From the cell containing the given text, extract its center point as (X, Y) coordinate. 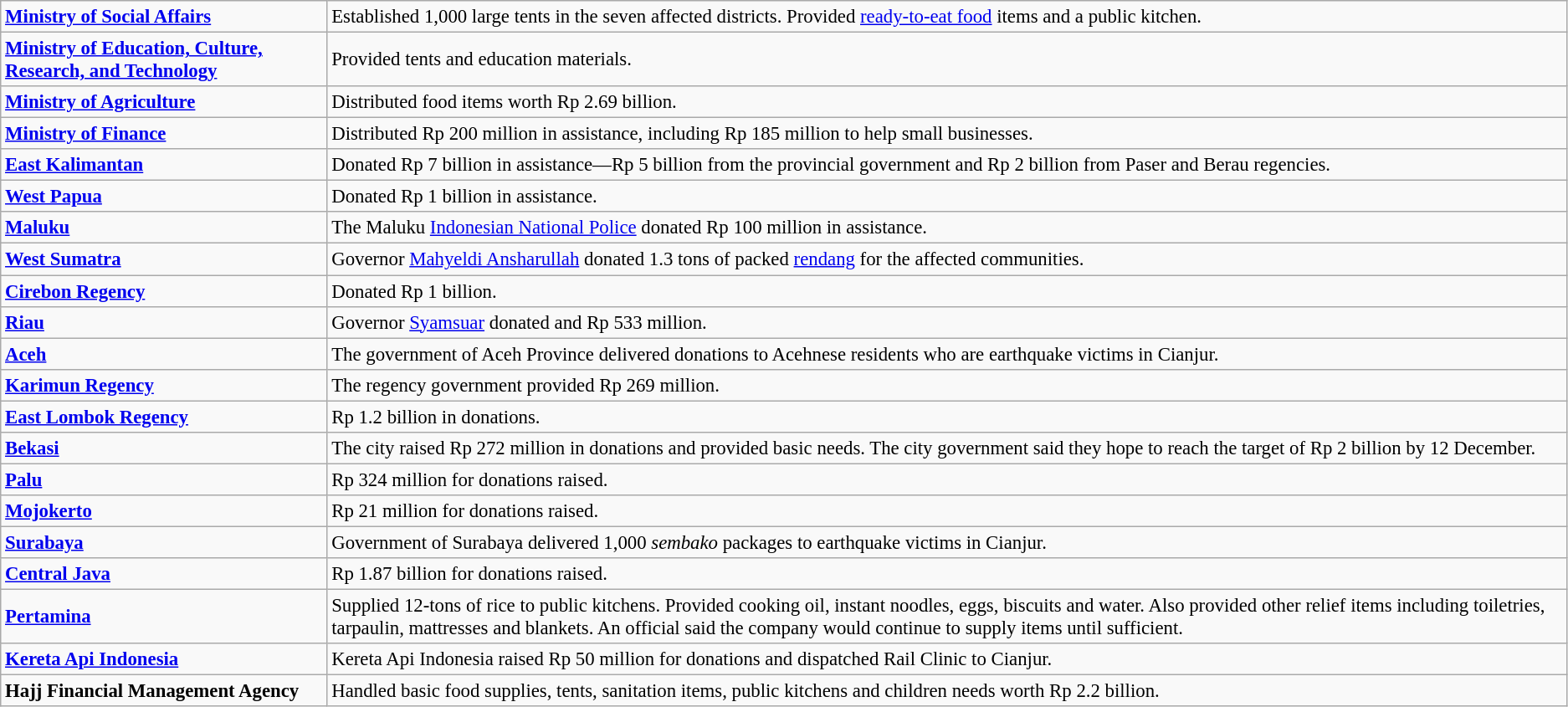
Hajj Financial Management Agency (164, 691)
Donated Rp 1 billion. (947, 291)
Ministry of Education, Culture, Research, and Technology (164, 60)
The regency government provided Rp 269 million. (947, 385)
Mojokerto (164, 511)
Aceh (164, 354)
Government of Surabaya delivered 1,000 sembako packages to earthquake victims in Cianjur. (947, 542)
West Papua (164, 197)
Rp 324 million for donations raised. (947, 479)
Kereta Api Indonesia raised Rp 50 million for donations and dispatched Rail Clinic to Cianjur. (947, 659)
Provided tents and education materials. (947, 60)
East Lombok Regency (164, 417)
The Maluku Indonesian National Police donated Rp 100 million in assistance. (947, 228)
Karimun Regency (164, 385)
West Sumatra (164, 259)
Surabaya (164, 542)
Distributed Rp 200 million in assistance, including Rp 185 million to help small businesses. (947, 134)
Ministry of Finance (164, 134)
Pertamina (164, 617)
Established 1,000 large tents in the seven affected districts. Provided ready-to-eat food items and a public kitchen. (947, 17)
Cirebon Regency (164, 291)
Ministry of Social Affairs (164, 17)
East Kalimantan (164, 165)
The government of Aceh Province delivered donations to Acehnese residents who are earthquake victims in Cianjur. (947, 354)
Governor Syamsuar donated and Rp 533 million. (947, 322)
Distributed food items worth Rp 2.69 billion. (947, 102)
Handled basic food supplies, tents, sanitation items, public kitchens and children needs worth Rp 2.2 billion. (947, 691)
Rp 1.87 billion for donations raised. (947, 574)
Rp 21 million for donations raised. (947, 511)
Bekasi (164, 448)
Palu (164, 479)
Rp 1.2 billion in donations. (947, 417)
Donated Rp 1 billion in assistance. (947, 197)
Kereta Api Indonesia (164, 659)
Donated Rp 7 billion in assistance—Rp 5 billion from the provincial government and Rp 2 billion from Paser and Berau regencies. (947, 165)
Ministry of Agriculture (164, 102)
Maluku (164, 228)
Governor Mahyeldi Ansharullah donated 1.3 tons of packed rendang for the affected communities. (947, 259)
Riau (164, 322)
Central Java (164, 574)
